Extract the (x, y) coordinate from the center of the cell holding the provided text.  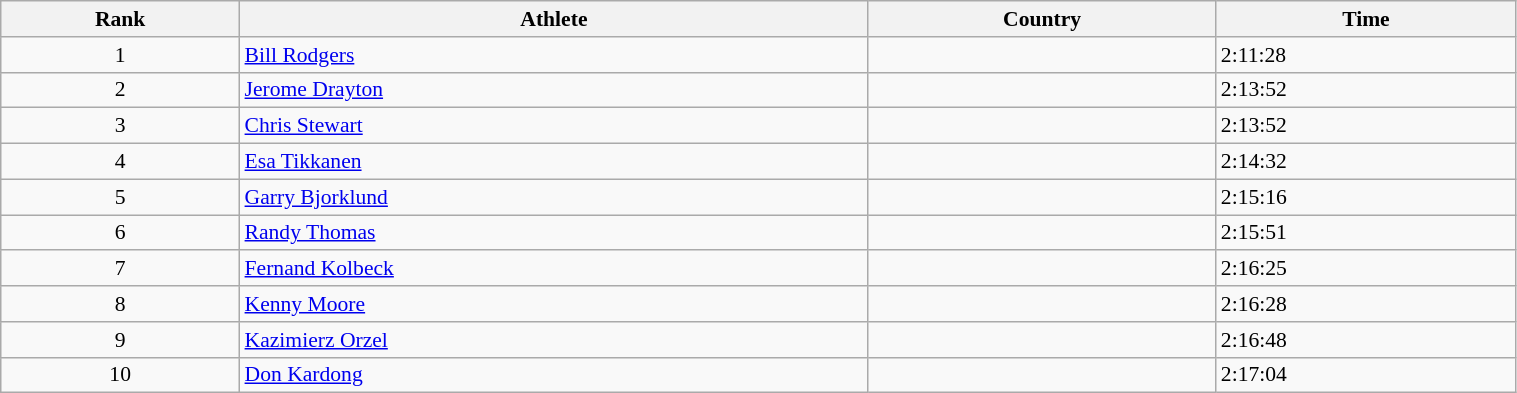
Fernand Kolbeck (554, 269)
2:16:28 (1366, 304)
6 (120, 233)
2:16:48 (1366, 340)
Chris Stewart (554, 126)
2:11:28 (1366, 55)
Rank (120, 19)
Don Kardong (554, 375)
3 (120, 126)
9 (120, 340)
2:14:32 (1366, 162)
7 (120, 269)
Garry Bjorklund (554, 197)
Randy Thomas (554, 233)
2:17:04 (1366, 375)
1 (120, 55)
4 (120, 162)
Esa Tikkanen (554, 162)
Time (1366, 19)
Bill Rodgers (554, 55)
Country (1042, 19)
2 (120, 90)
Kenny Moore (554, 304)
Athlete (554, 19)
2:15:51 (1366, 233)
10 (120, 375)
2:16:25 (1366, 269)
2:15:16 (1366, 197)
Jerome Drayton (554, 90)
Kazimierz Orzel (554, 340)
5 (120, 197)
8 (120, 304)
